Identify which cell holds the provided text, then report its [x, y] central coordinate. 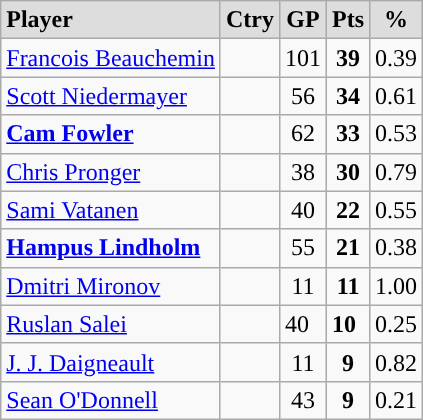
J. J. Daigneault [111, 362]
39 [348, 58]
1.00 [396, 286]
Francois Beauchemin [111, 58]
0.53 [396, 134]
62 [302, 134]
0.38 [396, 248]
22 [348, 210]
Sean O'Donnell [111, 400]
10 [348, 324]
Dmitri Mironov [111, 286]
GP [302, 20]
Hampus Lindholm [111, 248]
30 [348, 172]
55 [302, 248]
Cam Fowler [111, 134]
0.61 [396, 96]
Pts [348, 20]
Scott Niedermayer [111, 96]
43 [302, 400]
38 [302, 172]
0.21 [396, 400]
0.82 [396, 362]
0.79 [396, 172]
Sami Vatanen [111, 210]
Ctry [250, 20]
21 [348, 248]
Ruslan Salei [111, 324]
0.55 [396, 210]
34 [348, 96]
0.39 [396, 58]
0.25 [396, 324]
Player [111, 20]
% [396, 20]
33 [348, 134]
56 [302, 96]
Chris Pronger [111, 172]
101 [302, 58]
